Capture the cell that displays the provided text and extract its [x, y] central coordinate. 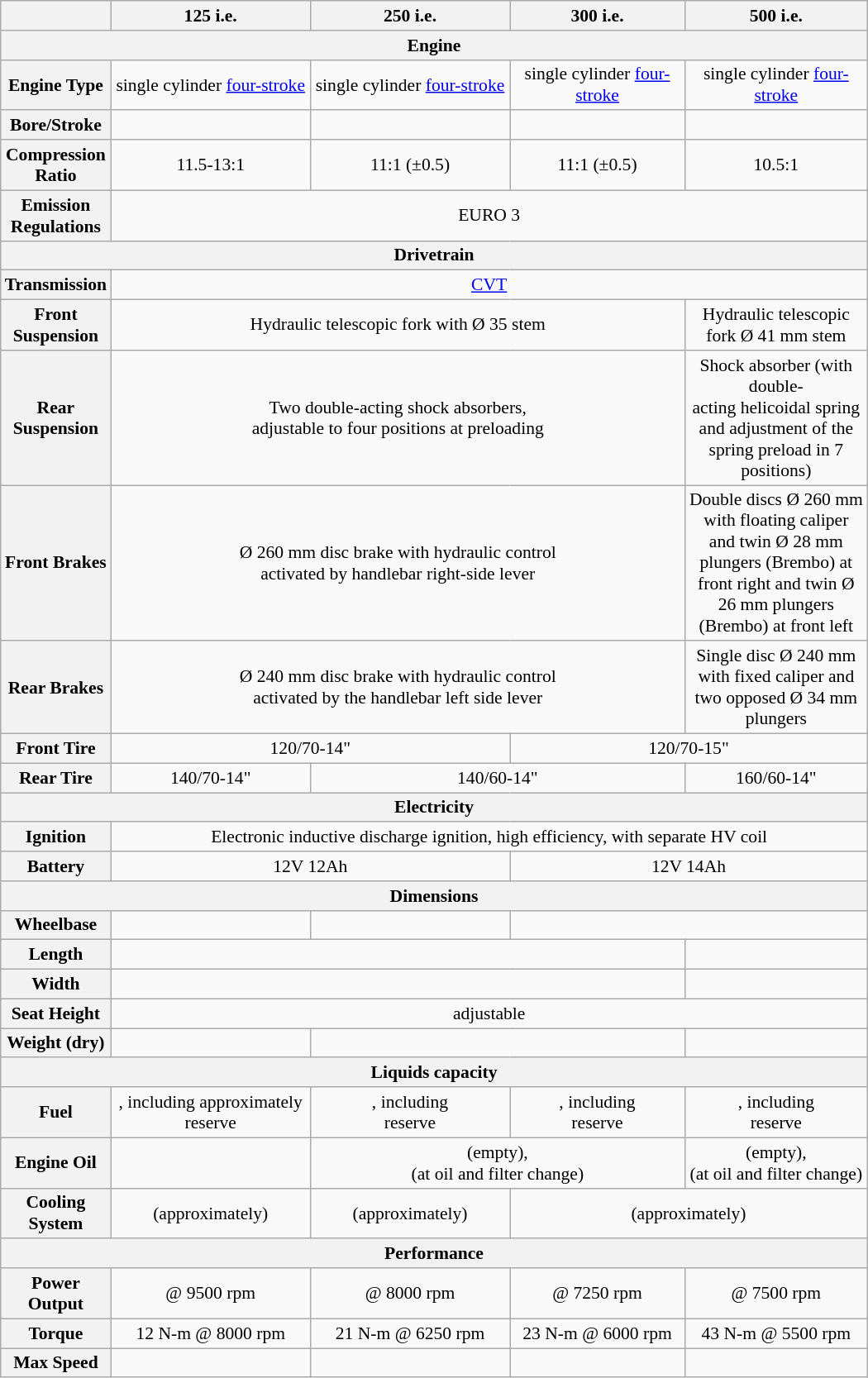
Hydraulic telescopic fork Ø 41 mm stem [775, 326]
Performance [434, 1254]
Transmission [56, 285]
Compression Ratio [56, 165]
Hydraulic telescopic fork with Ø 35 stem [398, 326]
Seat Height [56, 1013]
23 N-m @ 6000 rpm [598, 1333]
12 N-m @ 8000 rpm [210, 1333]
Length [56, 955]
@ 8000 rpm [410, 1293]
Dimensions [434, 896]
11.5-13:1 [210, 165]
Engine Type [56, 84]
160/60-14" [775, 778]
500 i.e. [775, 16]
Shock absorber (with double-acting helicoidal spring and adjustment of the spring preload in 7 positions) [775, 418]
Rear Tire [56, 778]
Torque [56, 1333]
21 N-m @ 6250 rpm [410, 1333]
Ignition [56, 837]
140/70-14" [210, 778]
Cooling System [56, 1213]
Drivetrain [434, 255]
Weight (dry) [56, 1043]
Bore/Stroke [56, 126]
Engine Oil [56, 1162]
@ 9500 rpm [210, 1293]
125 i.e. [210, 16]
Max Speed [56, 1363]
Ø 260 mm disc brake with hydraulic controlactivated by handlebar right-side lever [398, 564]
43 N-m @ 5500 rpm [775, 1333]
Front Tire [56, 749]
EURO 3 [489, 215]
Battery [56, 866]
Engine [434, 45]
140/60-14" [498, 778]
Rear Suspension [56, 418]
Fuel [56, 1113]
Liquids capacity [434, 1073]
Front Brakes [56, 564]
120/70-15" [689, 749]
Power Output [56, 1293]
Single disc Ø 240 mm with fixed caliper and two opposed Ø 34 mm plungers [775, 688]
@ 7500 rpm [775, 1293]
12V 14Ah [689, 866]
CVT [489, 285]
300 i.e. [598, 16]
, including approximately reserve [210, 1113]
10.5:1 [775, 165]
Electronic inductive discharge ignition, high efficiency, with separate HV coil [489, 837]
Electricity [434, 808]
250 i.e. [410, 16]
120/70-14" [311, 749]
Front Suspension [56, 326]
adjustable [489, 1013]
Ø 240 mm disc brake with hydraulic controlactivated by the handlebar left side lever [398, 688]
Two double-acting shock absorbers,adjustable to four positions at preloading [398, 418]
12V 12Ah [311, 866]
Emission Regulations [56, 215]
Double discs Ø 260 mm with floating caliperand twin Ø 28 mm plungers (Brembo) at front right and twin Ø 26 mm plungers (Brembo) at front left [775, 564]
@ 7250 rpm [598, 1293]
Width [56, 985]
Wheelbase [56, 925]
Rear Brakes [56, 688]
